Detect which cell encompasses the target text, then output its (x, y) center coordinate. 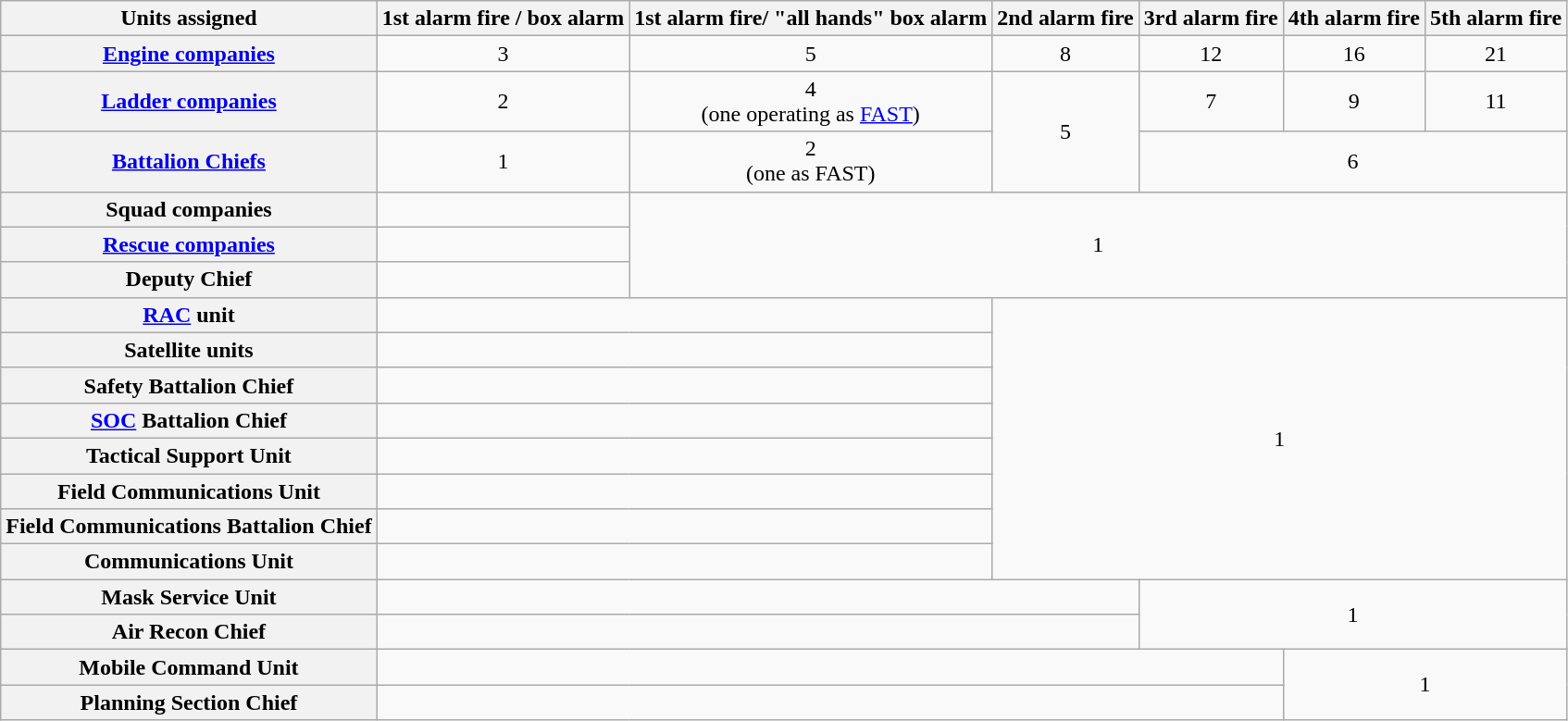
2(one as FAST) (811, 161)
7 (1211, 102)
1st alarm fire / box alarm (504, 19)
6 (1352, 161)
Communications Unit (189, 562)
Tactical Support Unit (189, 455)
3rd alarm fire (1211, 19)
11 (1496, 102)
12 (1211, 54)
Mask Service Unit (189, 597)
Safety Battalion Chief (189, 385)
8 (1066, 54)
16 (1353, 54)
Mobile Command Unit (189, 667)
Battalion Chiefs (189, 161)
Ladder companies (189, 102)
Satellite units (189, 350)
Planning Section Chief (189, 702)
Units assigned (189, 19)
Field Communications Unit (189, 491)
1st alarm fire/ "all hands" box alarm (811, 19)
Squad companies (189, 209)
5th alarm fire (1496, 19)
Rescue companies (189, 244)
Engine companies (189, 54)
2nd alarm fire (1066, 19)
RAC unit (189, 315)
2 (504, 102)
SOC Battalion Chief (189, 420)
4th alarm fire (1353, 19)
Deputy Chief (189, 280)
Air Recon Chief (189, 632)
Field Communications Battalion Chief (189, 527)
4(one operating as FAST) (811, 102)
3 (504, 54)
9 (1353, 102)
21 (1496, 54)
